Extract the (x, y) coordinate from the center of the cell holding the provided text.  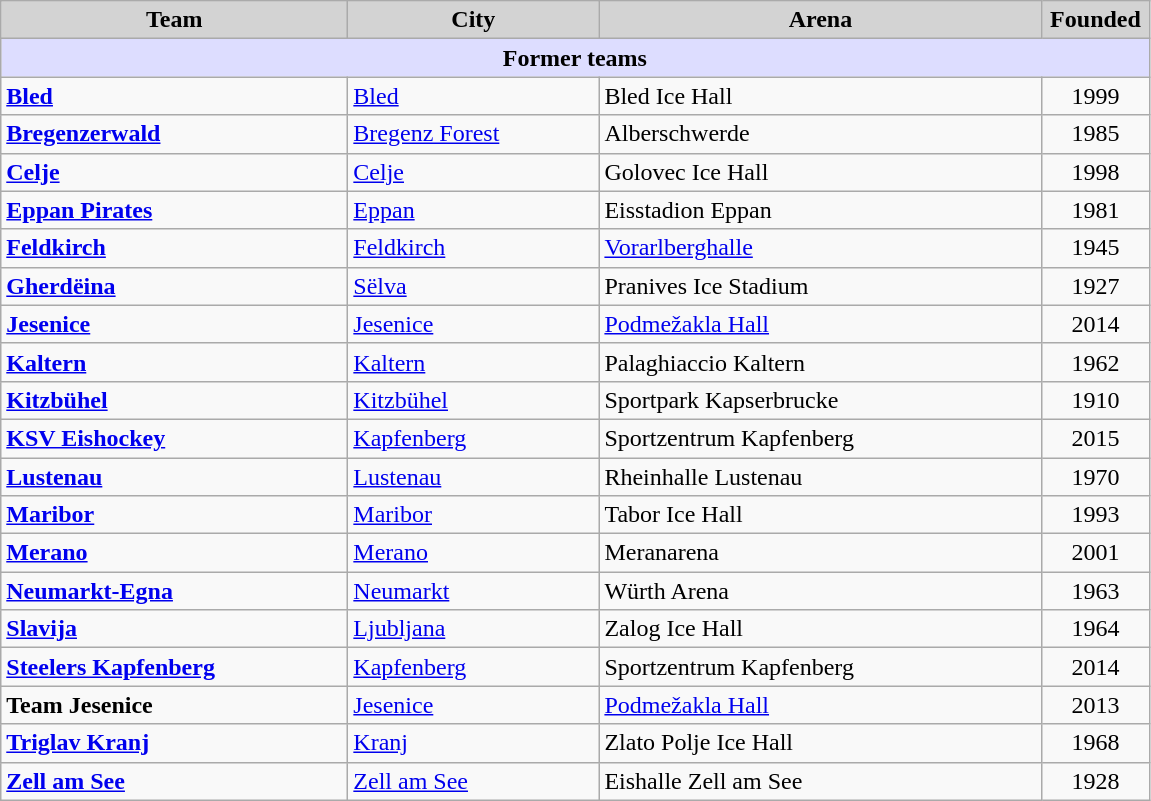
Eppan (474, 210)
1985 (1096, 134)
Sportpark Kapserbrucke (820, 400)
Zalog Ice Hall (820, 629)
Slavija (174, 629)
Former teams (575, 58)
1964 (1096, 629)
Sëlva (474, 286)
Eisstadion Eppan (820, 210)
Eishalle Zell am See (820, 781)
Triglav Kranj (174, 743)
Tabor Ice Hall (820, 515)
2015 (1096, 438)
Neumarkt-Egna (174, 591)
Golovec Ice Hall (820, 172)
Zlato Polje Ice Hall (820, 743)
Steelers Kapfenberg (174, 667)
Gherdëina (174, 286)
Arena (820, 20)
Rheinhalle Lustenau (820, 477)
1963 (1096, 591)
Bregenz Forest (474, 134)
Pranives Ice Stadium (820, 286)
1999 (1096, 96)
1970 (1096, 477)
1968 (1096, 743)
2013 (1096, 705)
Bregenzerwald (174, 134)
Kranj (474, 743)
1927 (1096, 286)
1998 (1096, 172)
Ljubljana (474, 629)
Bled Ice Hall (820, 96)
Vorarlberghalle (820, 248)
Founded (1096, 20)
KSV Eishockey (174, 438)
City (474, 20)
Eppan Pirates (174, 210)
2001 (1096, 553)
1962 (1096, 362)
Team Jesenice (174, 705)
Alberschwerde (820, 134)
Neumarkt (474, 591)
Palaghiaccio Kaltern (820, 362)
1993 (1096, 515)
1910 (1096, 400)
1981 (1096, 210)
1945 (1096, 248)
Meranarena (820, 553)
Würth Arena (820, 591)
Team (174, 20)
1928 (1096, 781)
